Return (X, Y) of the center of cell containing provided text 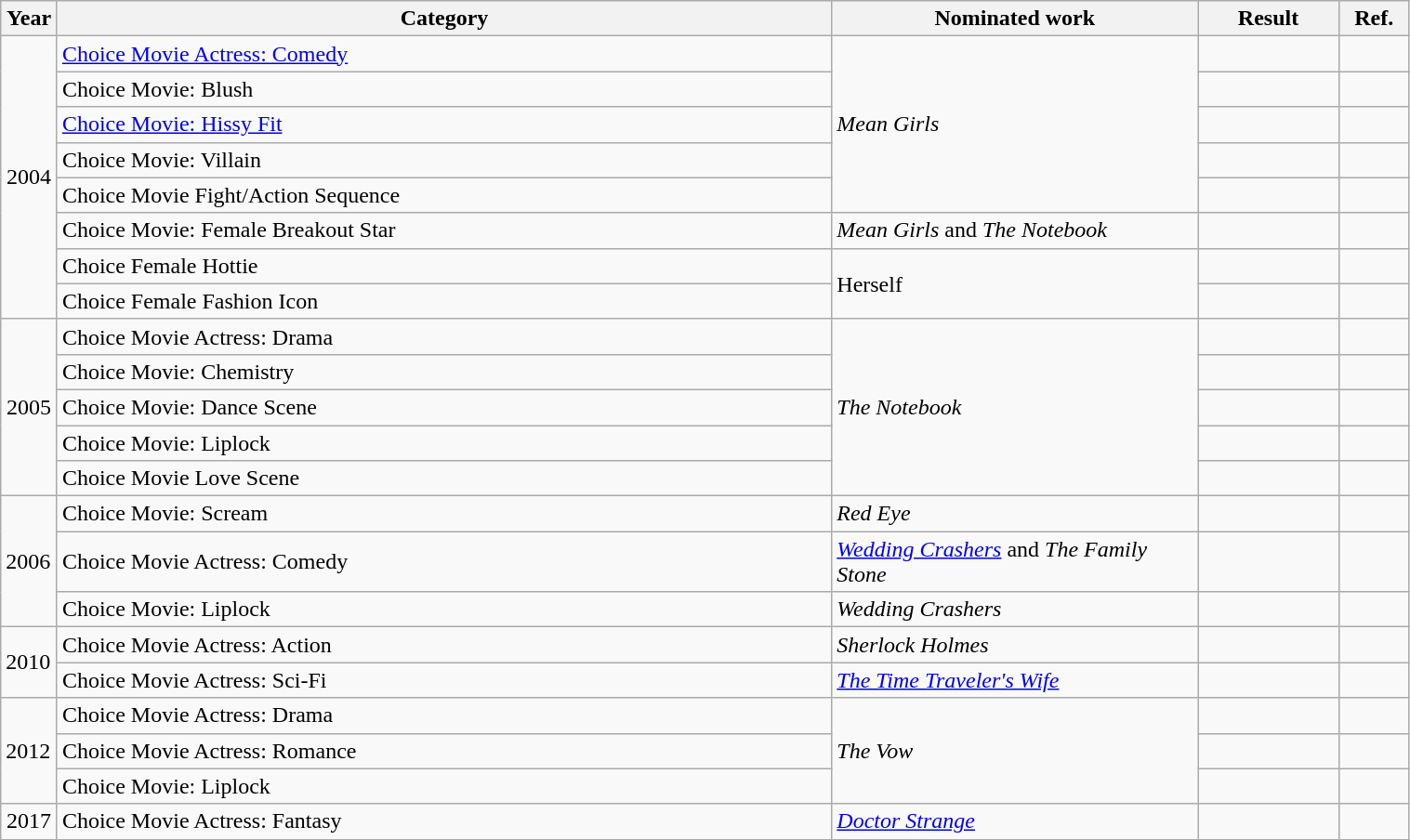
The Vow (1015, 751)
Choice Movie Actress: Romance (444, 751)
Choice Movie: Female Breakout Star (444, 230)
Choice Movie Fight/Action Sequence (444, 195)
Sherlock Holmes (1015, 645)
2012 (30, 751)
Choice Movie: Scream (444, 514)
Choice Movie: Chemistry (444, 372)
2010 (30, 663)
The Time Traveler's Wife (1015, 680)
Wedding Crashers and The Family Stone (1015, 561)
2005 (30, 407)
Choice Female Hottie (444, 266)
Nominated work (1015, 19)
Ref. (1374, 19)
Choice Movie: Villain (444, 160)
Choice Movie: Dance Scene (444, 407)
Choice Movie: Hissy Fit (444, 125)
Choice Movie Love Scene (444, 479)
Choice Movie: Blush (444, 89)
Result (1269, 19)
Herself (1015, 283)
Mean Girls and The Notebook (1015, 230)
2006 (30, 561)
2004 (30, 177)
Doctor Strange (1015, 821)
Choice Movie Actress: Action (444, 645)
Year (30, 19)
Category (444, 19)
Mean Girls (1015, 125)
The Notebook (1015, 407)
2017 (30, 821)
Choice Movie Actress: Sci-Fi (444, 680)
Choice Female Fashion Icon (444, 301)
Red Eye (1015, 514)
Choice Movie Actress: Fantasy (444, 821)
Wedding Crashers (1015, 610)
